Pinpoint the cell where the given text exists, returning its (X, Y) midpoint coordinate. 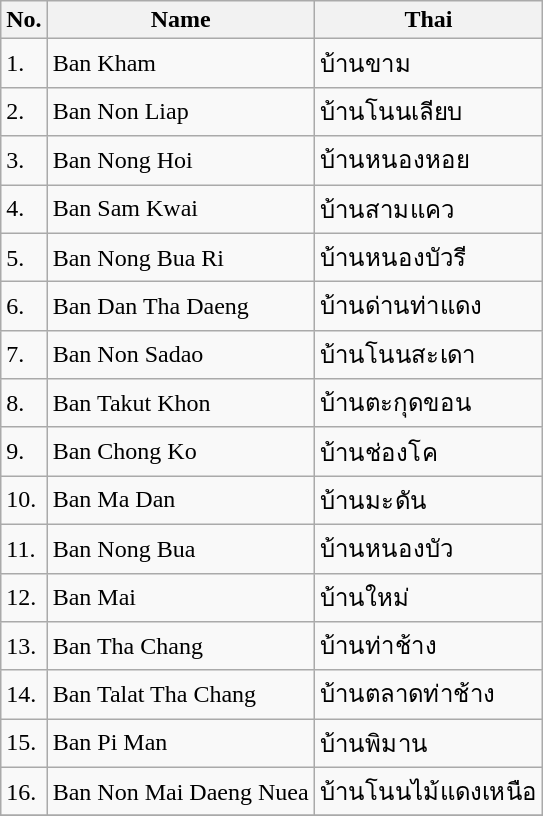
บ้านตะกุดขอน (428, 404)
Ban Nong Bua (180, 548)
Ban Tha Chang (180, 646)
บ้านโนนสะเดา (428, 354)
Ban Chong Ko (180, 452)
12. (24, 598)
บ้านหนองบัว (428, 548)
10. (24, 500)
7. (24, 354)
บ้านมะดัน (428, 500)
16. (24, 792)
5. (24, 258)
13. (24, 646)
8. (24, 404)
1. (24, 64)
Thai (428, 20)
Ban Talat Tha Chang (180, 694)
Ban Nong Bua Ri (180, 258)
3. (24, 160)
Ban Pi Man (180, 744)
บ้านหนองหอย (428, 160)
6. (24, 306)
Ban Non Mai Daeng Nuea (180, 792)
Ban Kham (180, 64)
บ้านช่องโค (428, 452)
14. (24, 694)
11. (24, 548)
บ้านสามแคว (428, 208)
Ban Non Liap (180, 112)
Ban Takut Khon (180, 404)
บ้านใหม่ (428, 598)
บ้านด่านท่าแดง (428, 306)
บ้านท่าช้าง (428, 646)
Ban Nong Hoi (180, 160)
บ้านหนองบัวรี (428, 258)
บ้านพิมาน (428, 744)
4. (24, 208)
Name (180, 20)
Ban Sam Kwai (180, 208)
Ban Non Sadao (180, 354)
Ban Mai (180, 598)
2. (24, 112)
15. (24, 744)
Ban Ma Dan (180, 500)
บ้านโนนเลียบ (428, 112)
Ban Dan Tha Daeng (180, 306)
บ้านขาม (428, 64)
บ้านตลาดท่าช้าง (428, 694)
บ้านโนนไม้แดงเหนือ (428, 792)
No. (24, 20)
9. (24, 452)
